Search for the cell housing the specified text and yield its [x, y] center coordinate. 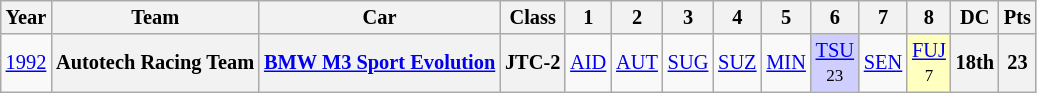
Car [380, 17]
Year [26, 17]
DC [975, 17]
4 [737, 17]
5 [786, 17]
Team [155, 17]
1992 [26, 63]
7 [883, 17]
6 [835, 17]
MIN [786, 63]
BMW M3 Sport Evolution [380, 63]
18th [975, 63]
1 [588, 17]
SUZ [737, 63]
Autotech Racing Team [155, 63]
Pts [1018, 17]
SEN [883, 63]
23 [1018, 63]
Class [532, 17]
SUG [688, 63]
TSU23 [835, 63]
JTC-2 [532, 63]
FUJ7 [929, 63]
8 [929, 17]
AID [588, 63]
2 [637, 17]
3 [688, 17]
AUT [637, 63]
